From the cell containing the given text, extract its center point as [x, y] coordinate. 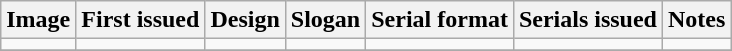
Serials issued [588, 20]
Slogan [325, 20]
Notes [696, 20]
Design [245, 20]
Serial format [440, 20]
Image [38, 20]
First issued [140, 20]
